Return (X, Y) of the center of cell containing provided text 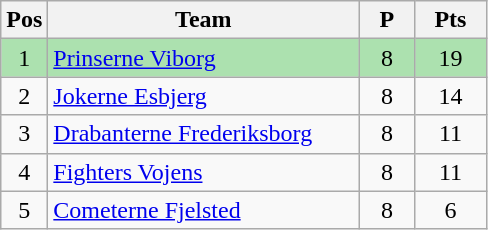
3 (24, 134)
Fighters Vojens (204, 172)
19 (450, 58)
2 (24, 96)
4 (24, 172)
Prinserne Viborg (204, 58)
5 (24, 210)
Cometerne Fjelsted (204, 210)
Pos (24, 20)
Team (204, 20)
Jokerne Esbjerg (204, 96)
6 (450, 210)
1 (24, 58)
Pts (450, 20)
Drabanterne Frederiksborg (204, 134)
P (387, 20)
14 (450, 96)
